For the text-containing cell, return its midpoint in [x, y] coordinate format. 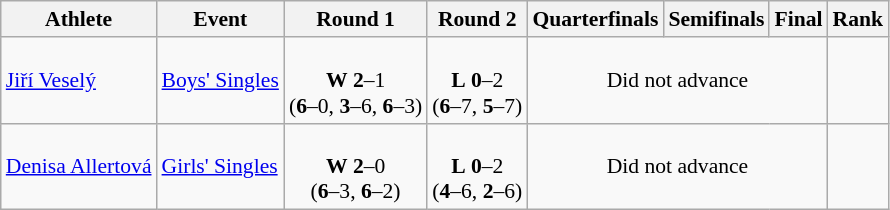
Boys' Singles [220, 80]
Round 1 [356, 19]
W 2–1 (6–0, 3–6, 6–3) [356, 80]
Denisa Allertová [79, 166]
Athlete [79, 19]
Semifinals [716, 19]
L 0–2 (4–6, 2–6) [477, 166]
Event [220, 19]
W 2–0 (6–3, 6–2) [356, 166]
Girls' Singles [220, 166]
Rank [858, 19]
L 0–2 (6–7, 5–7) [477, 80]
Final [798, 19]
Round 2 [477, 19]
Quarterfinals [595, 19]
Jiří Veselý [79, 80]
